Provide the [X, Y] coordinate of the cell's center where the given text is located.  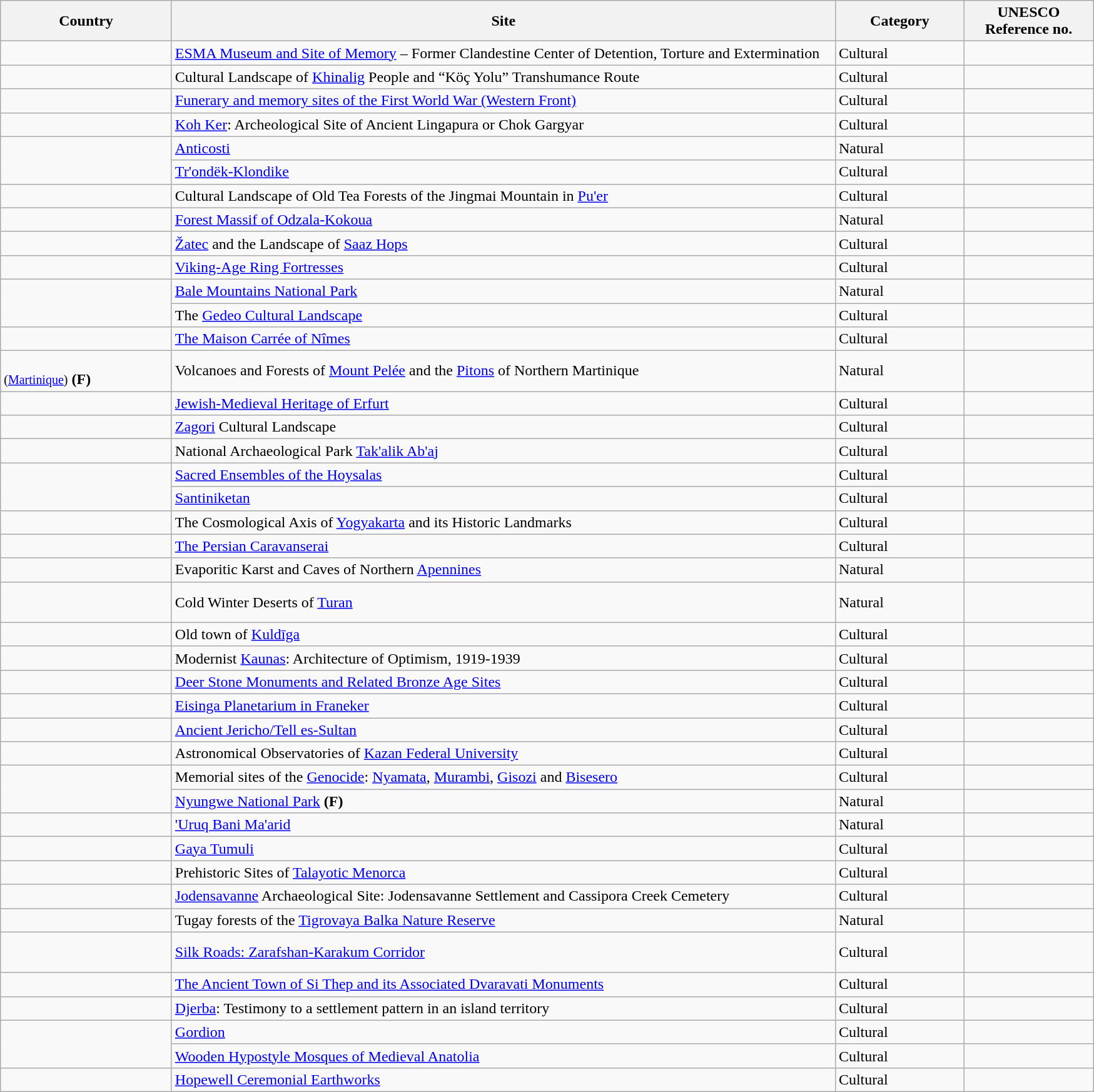
'Uruq Bani Ma'arid [503, 825]
Hopewell Ceremonial Earthworks [503, 1079]
Santiniketan [503, 498]
Jewish-Medieval Heritage of Erfurt [503, 403]
UNESCO Reference no. [1028, 21]
Anticosti [503, 148]
Evaporitic Karst and Caves of Northern Apennines [503, 570]
Žatec and the Landscape of Saaz Hops [503, 243]
Jodensavanne Archaeological Site: Jodensavanne Settlement and Cassipora Creek Cemetery [503, 896]
Tr'ondëk-Klondike [503, 172]
ESMA Museum and Site of Memory – Former Clandestine Center of Detention, Torture and Extermination [503, 53]
Memorial sites of the Genocide: Nyamata, Murambi, Gisozi and Bisesero [503, 777]
Site [503, 21]
Gordion [503, 1032]
Astronomical Observatories of Kazan Federal University [503, 754]
Zagori Cultural Landscape [503, 427]
Djerba: Testimony to a settlement pattern in an island territory [503, 1008]
The Ancient Town of Si Thep and its Associated Dvaravati Monuments [503, 984]
Old town of Kuldīga [503, 634]
Deer Stone Monuments and Related Bronze Age Sites [503, 682]
Koh Ker: Archeological Site of Ancient Lingapura or Chok Gargyar [503, 124]
Silk Roads: Zarafshan-Karakum Corridor [503, 952]
Country [86, 21]
The Cosmological Axis of Yogyakarta and its Historic Landmarks [503, 522]
Sacred Ensembles of the Hoysalas [503, 475]
Category [899, 21]
Tugay forests of the Tigrovaya Balka Nature Reserve [503, 920]
Cultural Landscape of Old Tea Forests of the Jingmai Mountain in Pu'er [503, 196]
The Maison Carrée of Nîmes [503, 339]
(Martinique) (F) [86, 372]
Ancient Jericho/Tell es-Sultan [503, 730]
Funerary and memory sites of the First World War (Western Front) [503, 101]
National Archaeological Park Tak'alik Ab'aj [503, 451]
Eisinga Planetarium in Franeker [503, 705]
Cold Winter Deserts of Turan [503, 602]
The Gedeo Cultural Landscape [503, 315]
Cultural Landscape of Khinalig People and “Köç Yolu” Transhumance Route [503, 77]
Forest Massif of Odzala-Kokoua [503, 220]
Wooden Hypostyle Mosques of Medieval Anatolia [503, 1056]
Bale Mountains National Park [503, 291]
Modernist Kaunas: Architecture of Optimism, 1919-1939 [503, 658]
Gaya Tumuli [503, 849]
Prehistoric Sites of Talayotic Menorca [503, 872]
The Persian Caravanserai [503, 546]
Volcanoes and Forests of Mount Pelée and the Pitons of Northern Martinique [503, 372]
Nyungwe National Park (F) [503, 801]
Viking-Age Ring Fortresses [503, 267]
